Return (X, Y) of the center of cell containing provided text 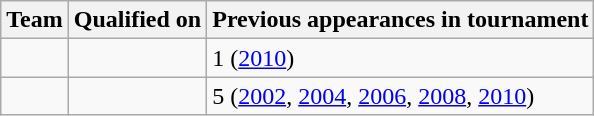
Previous appearances in tournament (400, 20)
Team (35, 20)
5 (2002, 2004, 2006, 2008, 2010) (400, 96)
Qualified on (137, 20)
1 (2010) (400, 58)
